Extract the [x, y] coordinate from the center of the cell holding the provided text.  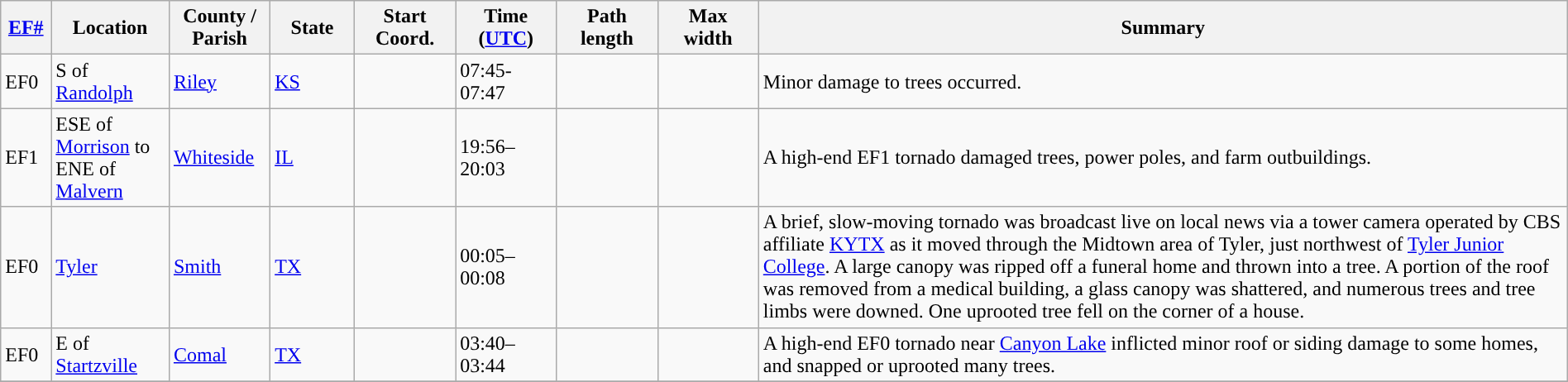
Smith [219, 267]
07:45-07:47 [506, 81]
IL [313, 157]
Comal [219, 354]
EF1 [26, 157]
Start Coord. [404, 28]
Whiteside [219, 157]
Minor damage to trees occurred. [1163, 81]
Summary [1163, 28]
Time (UTC) [506, 28]
Location [111, 28]
03:40–03:44 [506, 354]
Max width [708, 28]
Tyler [111, 267]
E of Startzville [111, 354]
A high-end EF0 tornado near Canyon Lake inflicted minor roof or siding damage to some homes, and snapped or uprooted many trees. [1163, 354]
00:05–00:08 [506, 267]
Riley [219, 81]
KS [313, 81]
19:56–20:03 [506, 157]
A high-end EF1 tornado damaged trees, power poles, and farm outbuildings. [1163, 157]
Path length [607, 28]
ESE of Morrison to ENE of Malvern [111, 157]
S of Randolph [111, 81]
State [313, 28]
EF# [26, 28]
County / Parish [219, 28]
